Provide the [X, Y] coordinate of the cell's center where the given text is located.  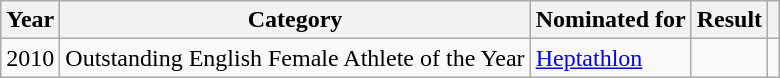
2010 [30, 58]
Result [729, 20]
Year [30, 20]
Heptathlon [610, 58]
Category [295, 20]
Outstanding English Female Athlete of the Year [295, 58]
Nominated for [610, 20]
